Determine the [x, y] coordinate at the center of the cell enclosing the given text.  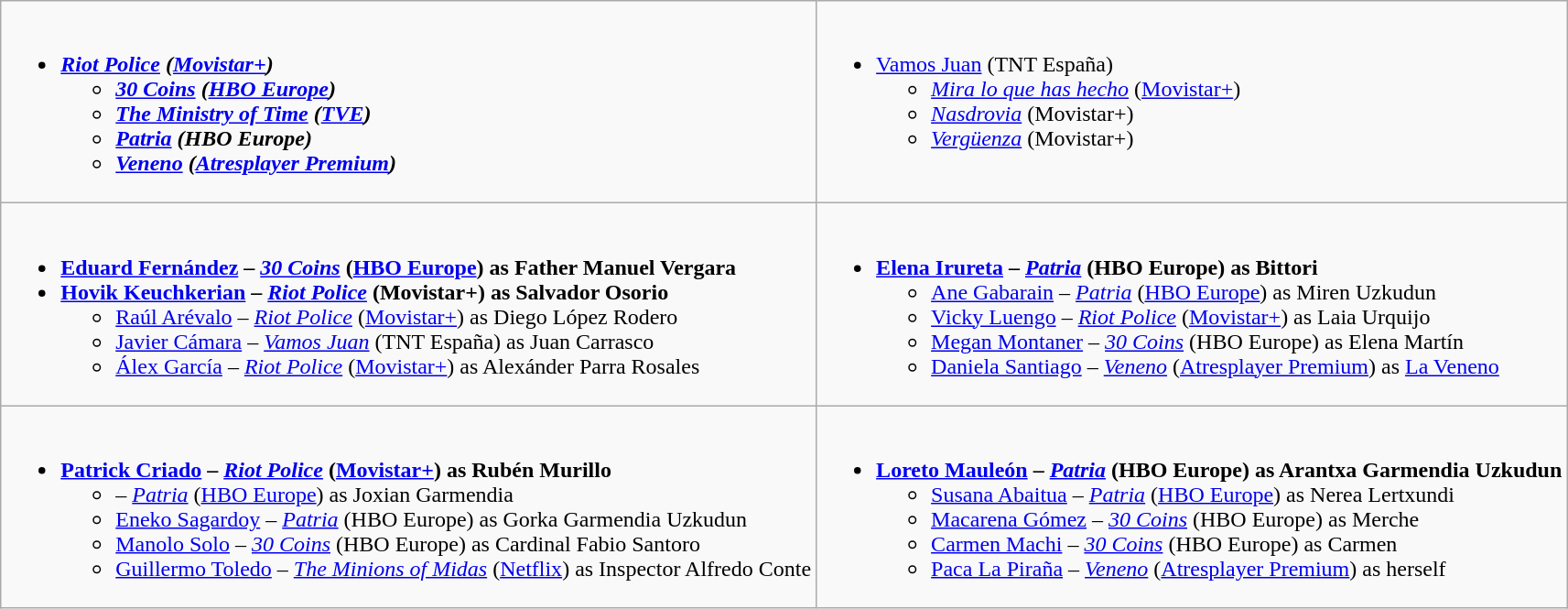
Vamos Juan (TNT España)Mira lo que has hecho (Movistar+)Nasdrovia (Movistar+)Vergüenza (Movistar+) [1192, 103]
Riot Police (Movistar+)30 Coins (HBO Europe)The Ministry of Time (TVE)Patria (HBO Europe)Veneno (Atresplayer Premium) [408, 103]
